Determine the [x, y] coordinate at the center of the cell enclosing the given text.  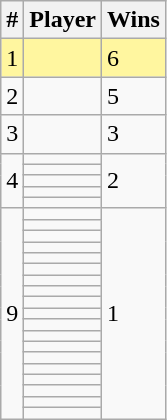
5 [134, 96]
6 [134, 58]
Wins [134, 20]
Player [63, 20]
# [12, 20]
4 [12, 180]
9 [12, 313]
